Return (x, y) of the center of cell containing provided text 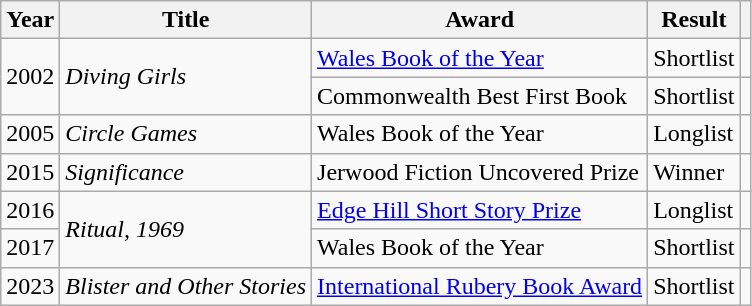
Jerwood Fiction Uncovered Prize (480, 172)
Significance (186, 172)
2002 (30, 77)
Blister and Other Stories (186, 286)
Ritual, 1969 (186, 229)
Result (694, 20)
Winner (694, 172)
2015 (30, 172)
2005 (30, 134)
Circle Games (186, 134)
2016 (30, 210)
Title (186, 20)
2017 (30, 248)
2023 (30, 286)
Year (30, 20)
Commonwealth Best First Book (480, 96)
International Rubery Book Award (480, 286)
Edge Hill Short Story Prize (480, 210)
Diving Girls (186, 77)
Award (480, 20)
